For the text-containing cell, return its midpoint in [x, y] coordinate format. 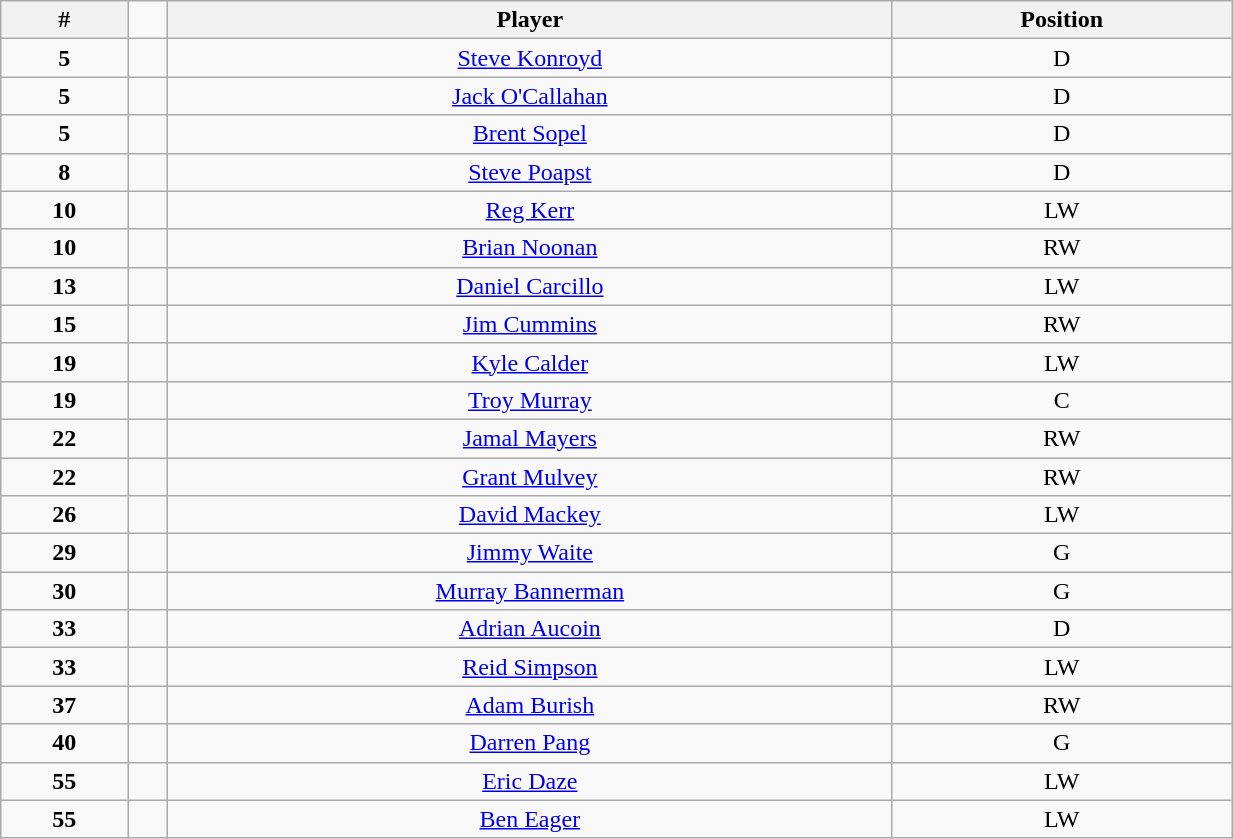
Darren Pang [530, 743]
Steve Konroyd [530, 58]
Jimmy Waite [530, 553]
29 [64, 553]
15 [64, 324]
# [64, 20]
Position [1062, 20]
Adrian Aucoin [530, 629]
Eric Daze [530, 781]
Reid Simpson [530, 667]
8 [64, 172]
40 [64, 743]
Jack O'Callahan [530, 96]
David Mackey [530, 515]
Brian Noonan [530, 248]
Ben Eager [530, 819]
Murray Bannerman [530, 591]
Steve Poapst [530, 172]
Reg Kerr [530, 210]
13 [64, 286]
Jamal Mayers [530, 438]
Daniel Carcillo [530, 286]
C [1062, 400]
Grant Mulvey [530, 477]
Adam Burish [530, 705]
Kyle Calder [530, 362]
30 [64, 591]
26 [64, 515]
Troy Murray [530, 400]
Brent Sopel [530, 134]
Player [530, 20]
Jim Cummins [530, 324]
37 [64, 705]
